Scan for the cell matching the given text and deliver its [x, y] coordinate at center. 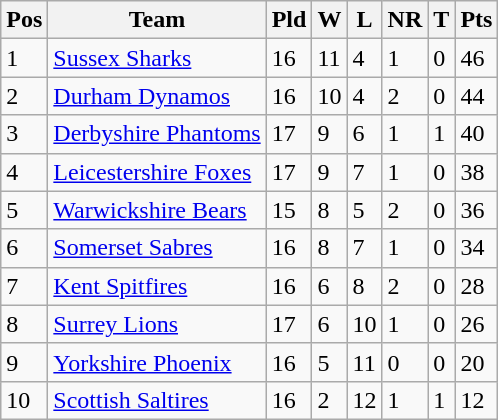
34 [476, 248]
44 [476, 96]
W [330, 20]
Durham Dynamos [157, 96]
38 [476, 172]
Yorkshire Phoenix [157, 362]
Kent Spitfires [157, 286]
40 [476, 134]
Sussex Sharks [157, 58]
Pos [24, 20]
3 [24, 134]
NR [405, 20]
Pld [289, 20]
Derbyshire Phantoms [157, 134]
26 [476, 324]
Team [157, 20]
36 [476, 210]
15 [289, 210]
L [364, 20]
Leicestershire Foxes [157, 172]
46 [476, 58]
28 [476, 286]
Somerset Sabres [157, 248]
20 [476, 362]
T [442, 20]
Pts [476, 20]
Scottish Saltires [157, 400]
Warwickshire Bears [157, 210]
Surrey Lions [157, 324]
